Return the [x, y] coordinate for the center point of the cell that contains the specified text.  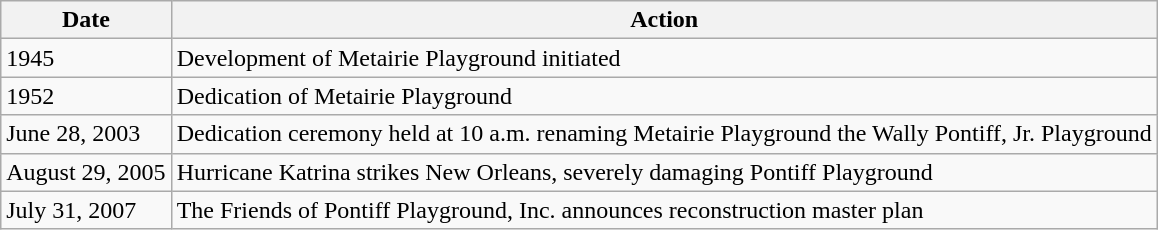
June 28, 2003 [86, 134]
Hurricane Katrina strikes New Orleans, severely damaging Pontiff Playground [664, 172]
Dedication of Metairie Playground [664, 96]
Dedication ceremony held at 10 a.m. renaming Metairie Playground the Wally Pontiff, Jr. Playground [664, 134]
July 31, 2007 [86, 210]
1945 [86, 58]
Date [86, 20]
The Friends of Pontiff Playground, Inc. announces reconstruction master plan [664, 210]
Development of Metairie Playground initiated [664, 58]
Action [664, 20]
1952 [86, 96]
August 29, 2005 [86, 172]
